Detect which cell encompasses the target text, then output its (X, Y) center coordinate. 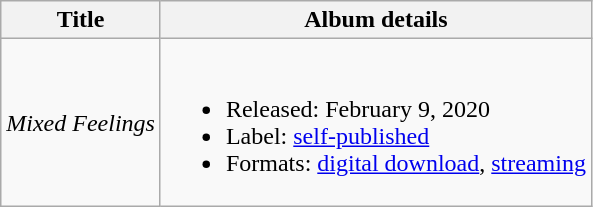
Title (81, 20)
Album details (376, 20)
Mixed Feelings (81, 122)
Released: February 9, 2020Label: self-publishedFormats: digital download, streaming (376, 122)
